Capture the cell that displays the provided text and extract its (X, Y) central coordinate. 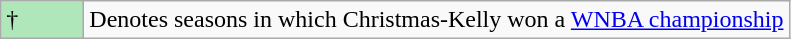
† (42, 20)
Denotes seasons in which Christmas-Kelly won a WNBA championship (436, 20)
